Capture the cell that displays the provided text and extract its (X, Y) central coordinate. 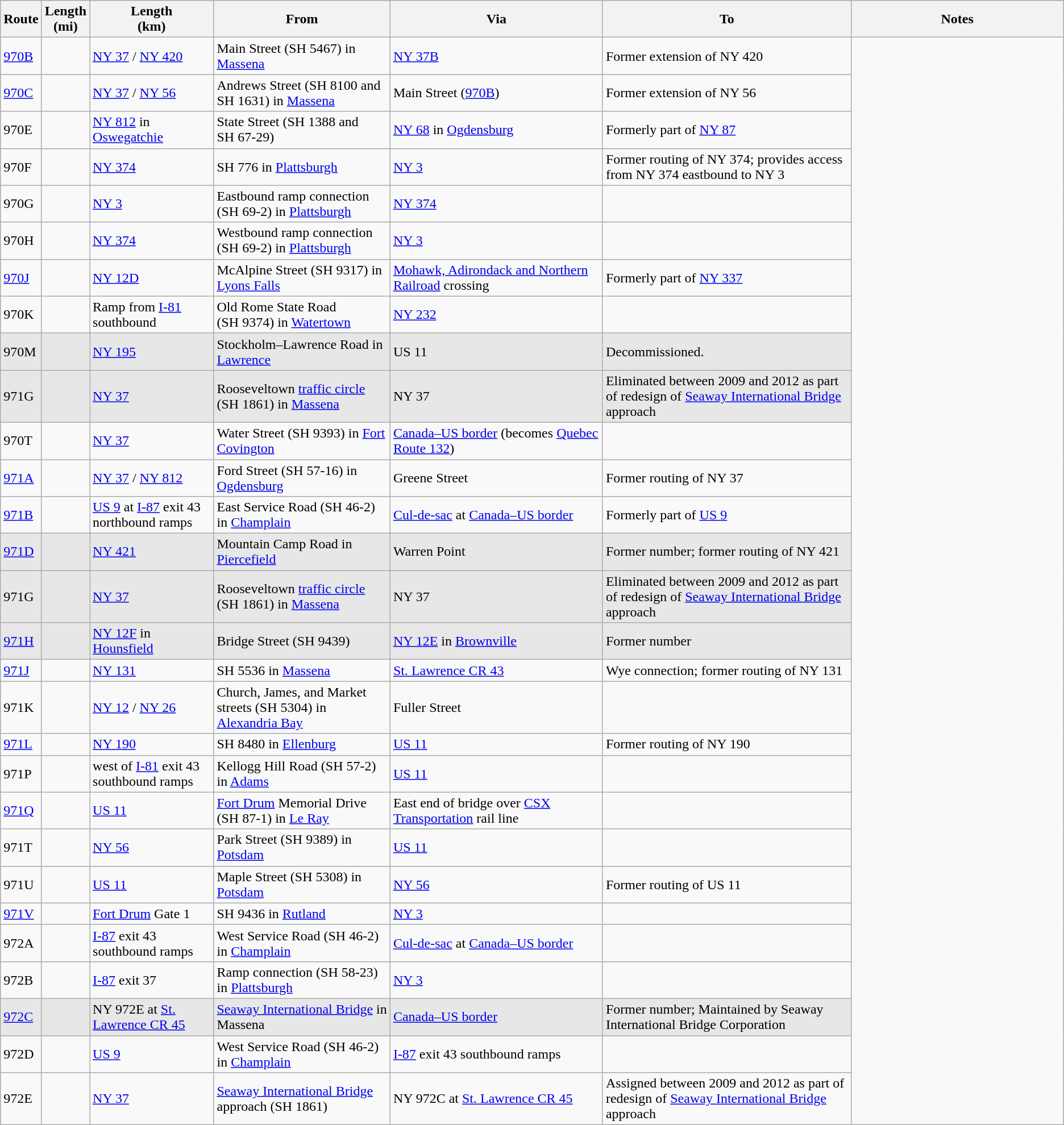
Former routing of NY 190 (726, 744)
NY 37 / NY 420 (152, 56)
NY 12F in Hounsfield (152, 641)
State Street (SH 1388 and SH 67-29) (302, 130)
Bridge Street (SH 9439) (302, 641)
Church, James, and Market streets (SH 5304) in Alexandria Bay (302, 707)
Fort Drum Memorial Drive (SH 87-1) in Le Ray (302, 810)
971P (21, 774)
Seaway International Bridge in Massena (302, 1017)
971H (21, 641)
Ford Street (SH 57-16) in Ogdensburg (302, 477)
970T (21, 441)
Seaway International Bridge approach (SH 1861) (302, 1099)
Former routing of US 11 (726, 884)
SH 776 in Plattsburgh (302, 167)
970G (21, 203)
Ramp from I-81 southbound (152, 315)
NY 972C at St. Lawrence CR 45 (496, 1099)
Stockholm–Lawrence Road in Lawrence (302, 351)
US 9 at I-87 exit 43 northbound ramps (152, 515)
NY 37B (496, 56)
971T (21, 848)
NY 12 / NY 26 (152, 707)
East Service Road (SH 46-2) in Champlain (302, 515)
SH 8480 in Ellenburg (302, 744)
972B (21, 980)
Former extension of NY 420 (726, 56)
NY 232 (496, 315)
Formerly part of NY 87 (726, 130)
East end of bridge over CSX Transportation rail line (496, 810)
970M (21, 351)
St. Lawrence CR 43 (496, 670)
970B (21, 56)
McAlpine Street (SH 9317) in Lyons Falls (302, 277)
SH 9436 in Rutland (302, 914)
Wye connection; former routing of NY 131 (726, 670)
971L (21, 744)
Route (21, 19)
Assigned between 2009 and 2012 as part of redesign of Seaway International Bridge approach (726, 1099)
Former number (726, 641)
NY 68 in Ogdensburg (496, 130)
971J (21, 670)
NY 12E in Brownville (496, 641)
I-87 exit 37 (152, 980)
Notes (957, 19)
971Q (21, 810)
NY 131 (152, 670)
Park Street (SH 9389) in Potsdam (302, 848)
NY 37 / NY 812 (152, 477)
NY 12D (152, 277)
971U (21, 884)
970F (21, 167)
NY 812 in Oswegatchie (152, 130)
Warren Point (496, 552)
972D (21, 1053)
Maple Street (SH 5308) in Potsdam (302, 884)
Formerly part of US 9 (726, 515)
Mohawk, Adirondack and Northern Railroad crossing (496, 277)
971A (21, 477)
To (726, 19)
Length(mi) (65, 19)
970K (21, 315)
Former routing of NY 37 (726, 477)
Length(km) (152, 19)
Canada–US border (becomes Quebec Route 132) (496, 441)
Water Street (SH 9393) in Fort Covington (302, 441)
971V (21, 914)
Westbound ramp connection (SH 69-2) in Plattsburgh (302, 241)
Decommissioned. (726, 351)
NY 972E at St. Lawrence CR 45 (152, 1017)
971B (21, 515)
NY 37 / NY 56 (152, 93)
Main Street (970B) (496, 93)
Kellogg Hill Road (SH 57-2) in Adams (302, 774)
972A (21, 943)
SH 5536 in Massena (302, 670)
NY 421 (152, 552)
west of I-81 exit 43 southbound ramps (152, 774)
Former extension of NY 56 (726, 93)
US 9 (152, 1053)
Former number; Maintained by Seaway International Bridge Corporation (726, 1017)
Canada–US border (496, 1017)
971D (21, 552)
Main Street (SH 5467) in Massena (302, 56)
Via (496, 19)
Greene Street (496, 477)
970E (21, 130)
Formerly part of NY 337 (726, 277)
970J (21, 277)
970C (21, 93)
Former number; former routing of NY 421 (726, 552)
NY 195 (152, 351)
From (302, 19)
Eastbound ramp connection (SH 69-2) in Plattsburgh (302, 203)
Old Rome State Road (SH 9374) in Watertown (302, 315)
Fort Drum Gate 1 (152, 914)
Mountain Camp Road in Piercefield (302, 552)
Ramp connection (SH 58-23) in Plattsburgh (302, 980)
NY 190 (152, 744)
972E (21, 1099)
970H (21, 241)
Former routing of NY 374; provides access from NY 374 eastbound to NY 3 (726, 167)
971K (21, 707)
972C (21, 1017)
Fuller Street (496, 707)
Andrews Street (SH 8100 and SH 1631) in Massena (302, 93)
